Search for the cell housing the specified text and yield its (x, y) center coordinate. 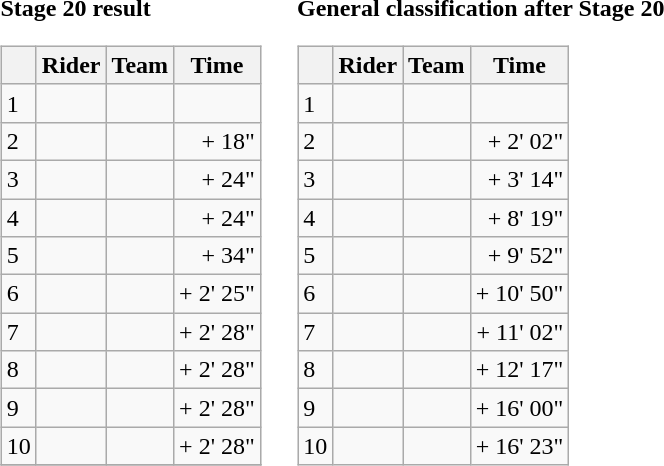
+ 2' 02" (520, 141)
+ 16' 00" (520, 408)
+ 3' 14" (520, 179)
+ 16' 23" (520, 446)
+ 18" (218, 141)
+ 12' 17" (520, 370)
+ 11' 02" (520, 332)
+ 10' 50" (520, 294)
+ 8' 19" (520, 217)
+ 34" (218, 256)
+ 2' 25" (218, 294)
+ 9' 52" (520, 256)
